Capture the cell that displays the provided text and extract its [X, Y] central coordinate. 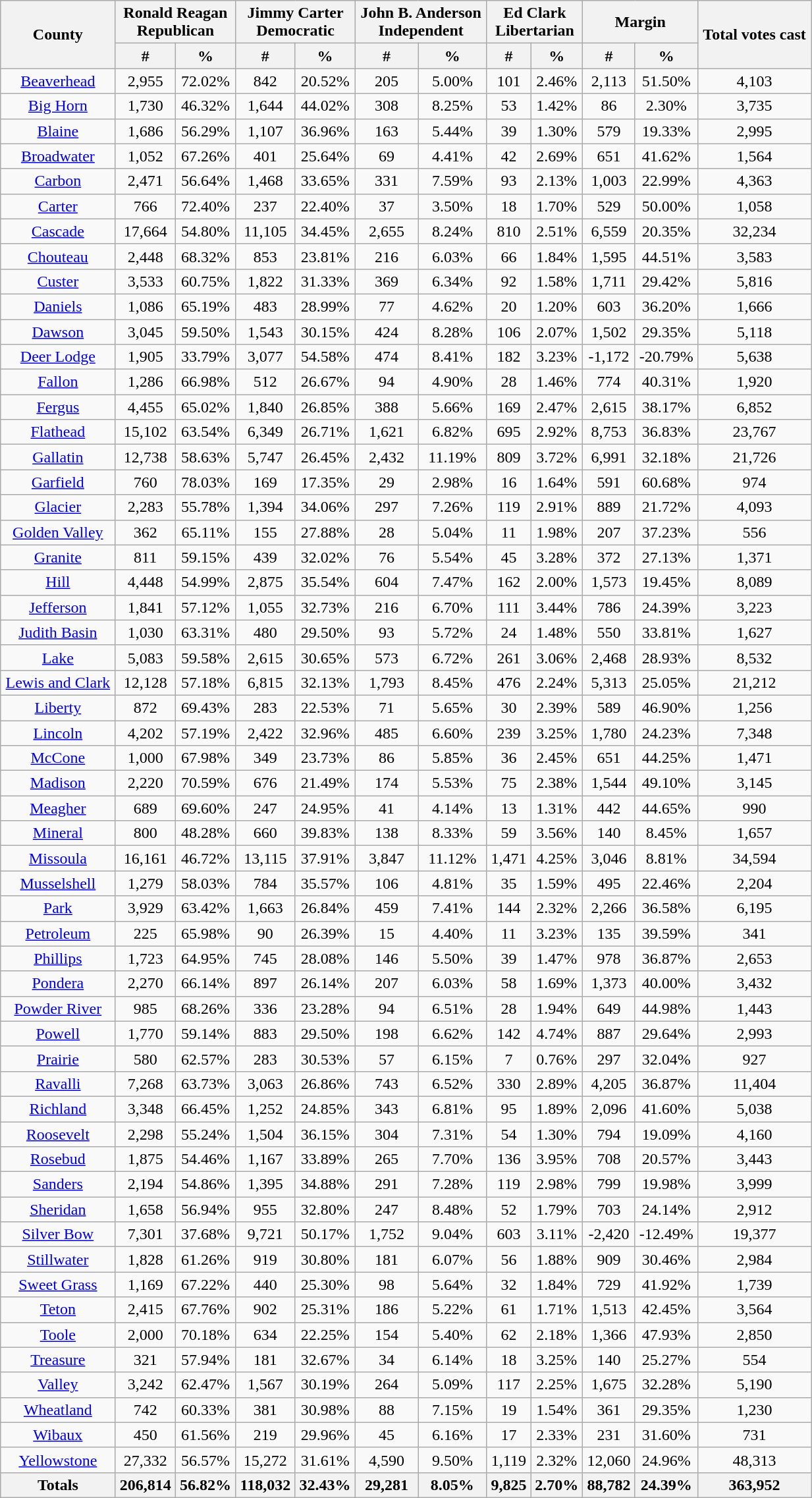
4.14% [452, 808]
61.26% [205, 1260]
Glacier [58, 507]
1,230 [755, 1410]
34.88% [325, 1184]
Stillwater [58, 1260]
19.45% [666, 582]
111 [508, 607]
Pondera [58, 984]
424 [386, 331]
36.83% [666, 432]
604 [386, 582]
32,234 [755, 231]
225 [145, 933]
57.19% [205, 733]
7.15% [452, 1410]
McCone [58, 758]
660 [265, 833]
Powell [58, 1034]
88,782 [609, 1485]
2.18% [557, 1335]
25.05% [666, 682]
4.74% [557, 1034]
57.12% [205, 607]
4.62% [452, 306]
16 [508, 482]
19.33% [666, 131]
Lewis and Clark [58, 682]
76 [386, 557]
5.50% [452, 958]
5.54% [452, 557]
529 [609, 206]
2,113 [609, 81]
1,286 [145, 382]
2.39% [557, 707]
634 [265, 1335]
182 [508, 357]
33.81% [666, 632]
68.32% [205, 256]
1.79% [557, 1209]
5,038 [755, 1109]
3.95% [557, 1159]
1.98% [557, 532]
198 [386, 1034]
2.07% [557, 331]
70.59% [205, 783]
23.73% [325, 758]
Beaverhead [58, 81]
5,190 [755, 1385]
9.50% [452, 1460]
26.45% [325, 457]
34,594 [755, 858]
Toole [58, 1335]
205 [386, 81]
2,000 [145, 1335]
Blaine [58, 131]
1,086 [145, 306]
265 [386, 1159]
649 [609, 1009]
3,847 [386, 858]
51.50% [666, 81]
1,252 [265, 1109]
20.35% [666, 231]
22.46% [666, 883]
67.26% [205, 156]
1,107 [265, 131]
6.52% [452, 1084]
5.53% [452, 783]
Deer Lodge [58, 357]
23.81% [325, 256]
495 [609, 883]
54.99% [205, 582]
4.81% [452, 883]
439 [265, 557]
33.79% [205, 357]
1,822 [265, 281]
1,167 [265, 1159]
88 [386, 1410]
2,220 [145, 783]
27.88% [325, 532]
2.30% [666, 106]
264 [386, 1385]
573 [386, 657]
30.19% [325, 1385]
44.65% [666, 808]
69.60% [205, 808]
Jefferson [58, 607]
55.24% [205, 1134]
2,468 [609, 657]
5,083 [145, 657]
6.14% [452, 1360]
1,793 [386, 682]
11.12% [452, 858]
1,543 [265, 331]
4,093 [755, 507]
1,840 [265, 407]
Missoula [58, 858]
6.62% [452, 1034]
36.15% [325, 1134]
6.72% [452, 657]
19,377 [755, 1234]
9,721 [265, 1234]
1.71% [557, 1310]
556 [755, 532]
65.19% [205, 306]
60.75% [205, 281]
1,504 [265, 1134]
Daniels [58, 306]
8.48% [452, 1209]
13 [508, 808]
50.17% [325, 1234]
Fallon [58, 382]
Big Horn [58, 106]
853 [265, 256]
7.59% [452, 181]
4,455 [145, 407]
56.64% [205, 181]
1,119 [508, 1460]
8.33% [452, 833]
1,657 [755, 833]
Jimmy CarterDemocratic [296, 22]
Park [58, 908]
15 [386, 933]
2.91% [557, 507]
54.46% [205, 1159]
579 [609, 131]
30.65% [325, 657]
23.28% [325, 1009]
450 [145, 1435]
5.65% [452, 707]
54.86% [205, 1184]
144 [508, 908]
887 [609, 1034]
1,371 [755, 557]
4,590 [386, 1460]
30.98% [325, 1410]
7.70% [452, 1159]
1,030 [145, 632]
90 [265, 933]
330 [508, 1084]
476 [508, 682]
842 [265, 81]
3,077 [265, 357]
206,814 [145, 1485]
6.70% [452, 607]
1,564 [755, 156]
42 [508, 156]
3,443 [755, 1159]
Gallatin [58, 457]
1.48% [557, 632]
41.60% [666, 1109]
26.67% [325, 382]
Sweet Grass [58, 1285]
1,567 [265, 1385]
34.06% [325, 507]
799 [609, 1184]
1,920 [755, 382]
3.28% [557, 557]
62.57% [205, 1059]
1.42% [557, 106]
30.80% [325, 1260]
760 [145, 482]
62 [508, 1335]
67.98% [205, 758]
261 [508, 657]
22.25% [325, 1335]
978 [609, 958]
Ravalli [58, 1084]
4.90% [452, 382]
63.54% [205, 432]
19 [508, 1410]
3,046 [609, 858]
-1,172 [609, 357]
5.44% [452, 131]
98 [386, 1285]
5,638 [755, 357]
92 [508, 281]
2,850 [755, 1335]
1,627 [755, 632]
1,686 [145, 131]
19.98% [666, 1184]
6.81% [452, 1109]
44.25% [666, 758]
Garfield [58, 482]
Prairie [58, 1059]
22.40% [325, 206]
459 [386, 908]
6,195 [755, 908]
Chouteau [58, 256]
4.40% [452, 933]
8.05% [452, 1485]
Mineral [58, 833]
708 [609, 1159]
Powder River [58, 1009]
372 [609, 557]
13,115 [265, 858]
56 [508, 1260]
810 [508, 231]
162 [508, 582]
32.67% [325, 1360]
39.83% [325, 833]
742 [145, 1410]
17 [508, 1435]
2,204 [755, 883]
135 [609, 933]
2,415 [145, 1310]
304 [386, 1134]
60.68% [666, 482]
1,595 [609, 256]
42.45% [666, 1310]
550 [609, 632]
40.31% [666, 382]
2.89% [557, 1084]
3,045 [145, 331]
743 [386, 1084]
3.06% [557, 657]
3.50% [452, 206]
3,564 [755, 1310]
809 [508, 457]
239 [508, 733]
1,055 [265, 607]
24.95% [325, 808]
5.40% [452, 1335]
39.59% [666, 933]
138 [386, 833]
745 [265, 958]
Fergus [58, 407]
33.65% [325, 181]
5,118 [755, 331]
186 [386, 1310]
695 [508, 432]
12,060 [609, 1460]
17.35% [325, 482]
336 [265, 1009]
46.72% [205, 858]
1,169 [145, 1285]
63.31% [205, 632]
1,544 [609, 783]
24.23% [666, 733]
3,735 [755, 106]
67.76% [205, 1310]
60.33% [205, 1410]
811 [145, 557]
5.64% [452, 1285]
2,432 [386, 457]
70.18% [205, 1335]
331 [386, 181]
61 [508, 1310]
27,332 [145, 1460]
County [58, 34]
44.51% [666, 256]
1.70% [557, 206]
22.53% [325, 707]
Richland [58, 1109]
2.47% [557, 407]
388 [386, 407]
59.58% [205, 657]
3,223 [755, 607]
21,726 [755, 457]
24.14% [666, 1209]
2.38% [557, 783]
1,739 [755, 1285]
1,443 [755, 1009]
8.81% [666, 858]
37.23% [666, 532]
2,096 [609, 1109]
883 [265, 1034]
25.31% [325, 1310]
Phillips [58, 958]
1,052 [145, 156]
1,780 [609, 733]
50.00% [666, 206]
24.96% [666, 1460]
12,128 [145, 682]
55.78% [205, 507]
3,063 [265, 1084]
Teton [58, 1310]
-20.79% [666, 357]
48.28% [205, 833]
927 [755, 1059]
2,194 [145, 1184]
1,828 [145, 1260]
35 [508, 883]
75 [508, 783]
2.46% [557, 81]
59.15% [205, 557]
32.43% [325, 1485]
26.86% [325, 1084]
7 [508, 1059]
54.80% [205, 231]
2.51% [557, 231]
6,991 [609, 457]
36.96% [325, 131]
29.64% [666, 1034]
26.39% [325, 933]
Flathead [58, 432]
31.60% [666, 1435]
6.82% [452, 432]
909 [609, 1260]
2.13% [557, 181]
3,533 [145, 281]
3,999 [755, 1184]
37.91% [325, 858]
41.62% [666, 156]
974 [755, 482]
72.02% [205, 81]
33.89% [325, 1159]
52 [508, 1209]
2.45% [557, 758]
56.57% [205, 1460]
25.27% [666, 1360]
1,000 [145, 758]
2,875 [265, 582]
36.20% [666, 306]
2,653 [755, 958]
49.10% [666, 783]
4,448 [145, 582]
95 [508, 1109]
8,532 [755, 657]
589 [609, 707]
46.32% [205, 106]
1,003 [609, 181]
3,583 [755, 256]
Silver Bow [58, 1234]
1.47% [557, 958]
1,621 [386, 432]
Sanders [58, 1184]
11.19% [452, 457]
Total votes cast [755, 34]
22.99% [666, 181]
19.09% [666, 1134]
32.28% [666, 1385]
4,160 [755, 1134]
29 [386, 482]
12,738 [145, 457]
-12.49% [666, 1234]
28.93% [666, 657]
1,770 [145, 1034]
56.94% [205, 1209]
889 [609, 507]
766 [145, 206]
4.41% [452, 156]
36.58% [666, 908]
57.94% [205, 1360]
Golden Valley [58, 532]
28.99% [325, 306]
1,658 [145, 1209]
26.84% [325, 908]
65.11% [205, 532]
71 [386, 707]
703 [609, 1209]
24.85% [325, 1109]
7.26% [452, 507]
1,373 [609, 984]
32.80% [325, 1209]
7,348 [755, 733]
146 [386, 958]
7.47% [452, 582]
20.52% [325, 81]
Roosevelt [58, 1134]
11,105 [265, 231]
6.16% [452, 1435]
32.18% [666, 457]
4,202 [145, 733]
3.11% [557, 1234]
580 [145, 1059]
41 [386, 808]
2.24% [557, 682]
3,929 [145, 908]
2.00% [557, 582]
2,283 [145, 507]
154 [386, 1335]
6.51% [452, 1009]
29.96% [325, 1435]
Hill [58, 582]
25.30% [325, 1285]
2,655 [386, 231]
731 [755, 1435]
2,422 [265, 733]
440 [265, 1285]
1.89% [557, 1109]
291 [386, 1184]
800 [145, 833]
794 [609, 1134]
7.41% [452, 908]
1,752 [386, 1234]
2,955 [145, 81]
68.26% [205, 1009]
Madison [58, 783]
990 [755, 808]
902 [265, 1310]
37 [386, 206]
32.13% [325, 682]
784 [265, 883]
Totals [58, 1485]
16,161 [145, 858]
Judith Basin [58, 632]
6.15% [452, 1059]
5.09% [452, 1385]
26.14% [325, 984]
6,852 [755, 407]
30.53% [325, 1059]
Sheridan [58, 1209]
321 [145, 1360]
57 [386, 1059]
362 [145, 532]
21,212 [755, 682]
442 [609, 808]
59.50% [205, 331]
7,301 [145, 1234]
46.90% [666, 707]
0.76% [557, 1059]
219 [265, 1435]
1.69% [557, 984]
38.17% [666, 407]
483 [265, 306]
53 [508, 106]
3.72% [557, 457]
3.44% [557, 607]
15,102 [145, 432]
62.47% [205, 1385]
8,753 [609, 432]
2,984 [755, 1260]
Yellowstone [58, 1460]
3.56% [557, 833]
2,912 [755, 1209]
30 [508, 707]
Carter [58, 206]
1,711 [609, 281]
31.61% [325, 1460]
2.69% [557, 156]
23,767 [755, 432]
1.88% [557, 1260]
237 [265, 206]
Lincoln [58, 733]
27.13% [666, 557]
Lake [58, 657]
1.31% [557, 808]
35.57% [325, 883]
Liberty [58, 707]
21.72% [666, 507]
17,664 [145, 231]
343 [386, 1109]
Treasure [58, 1360]
919 [265, 1260]
554 [755, 1360]
676 [265, 783]
136 [508, 1159]
66.14% [205, 984]
7.31% [452, 1134]
1.46% [557, 382]
Rosebud [58, 1159]
729 [609, 1285]
36 [508, 758]
1,573 [609, 582]
32.73% [325, 607]
58 [508, 984]
1,841 [145, 607]
48,313 [755, 1460]
6.07% [452, 1260]
231 [609, 1435]
101 [508, 81]
474 [386, 357]
20 [508, 306]
26.85% [325, 407]
349 [265, 758]
2.92% [557, 432]
24 [508, 632]
Ed ClarkLibertarian [535, 22]
54.58% [325, 357]
2,266 [609, 908]
985 [145, 1009]
142 [508, 1034]
59.14% [205, 1034]
Custer [58, 281]
28.08% [325, 958]
1.54% [557, 1410]
1,905 [145, 357]
1,875 [145, 1159]
58.03% [205, 883]
174 [386, 783]
2,471 [145, 181]
25.64% [325, 156]
61.56% [205, 1435]
1.20% [557, 306]
1,279 [145, 883]
2.25% [557, 1385]
5.22% [452, 1310]
66.98% [205, 382]
3,432 [755, 984]
1.59% [557, 883]
308 [386, 106]
78.03% [205, 482]
1,394 [265, 507]
5,747 [265, 457]
369 [386, 281]
Granite [58, 557]
1,395 [265, 1184]
2.70% [557, 1485]
69 [386, 156]
1,058 [755, 206]
35.54% [325, 582]
34 [386, 1360]
3,145 [755, 783]
8.25% [452, 106]
118,032 [265, 1485]
6,815 [265, 682]
2,993 [755, 1034]
774 [609, 382]
689 [145, 808]
1,666 [755, 306]
69.43% [205, 707]
Petroleum [58, 933]
64.95% [205, 958]
7.28% [452, 1184]
65.02% [205, 407]
20.57% [666, 1159]
4,363 [755, 181]
786 [609, 607]
32 [508, 1285]
John B. AndersonIndependent [421, 22]
Meagher [58, 808]
5.00% [452, 81]
41.92% [666, 1285]
1,256 [755, 707]
1,502 [609, 331]
897 [265, 984]
512 [265, 382]
7,268 [145, 1084]
5.85% [452, 758]
32.96% [325, 733]
54 [508, 1134]
44.02% [325, 106]
56.29% [205, 131]
361 [609, 1410]
66 [508, 256]
5.04% [452, 532]
1,663 [265, 908]
67.22% [205, 1285]
30.46% [666, 1260]
117 [508, 1385]
32.02% [325, 557]
Musselshell [58, 883]
4,205 [609, 1084]
1,468 [265, 181]
8.24% [452, 231]
32.04% [666, 1059]
8.41% [452, 357]
2,298 [145, 1134]
47.93% [666, 1335]
5.72% [452, 632]
8.28% [452, 331]
4.25% [557, 858]
65.98% [205, 933]
31.33% [325, 281]
480 [265, 632]
2,995 [755, 131]
2,448 [145, 256]
4,103 [755, 81]
15,272 [265, 1460]
1.94% [557, 1009]
485 [386, 733]
72.40% [205, 206]
1,723 [145, 958]
6,559 [609, 231]
5.66% [452, 407]
3,348 [145, 1109]
57.18% [205, 682]
-2,420 [609, 1234]
155 [265, 532]
401 [265, 156]
34.45% [325, 231]
Valley [58, 1385]
Ronald ReaganRepublican [175, 22]
1,366 [609, 1335]
1,644 [265, 106]
163 [386, 131]
Carbon [58, 181]
3,242 [145, 1385]
Margin [640, 22]
63.42% [205, 908]
59 [508, 833]
341 [755, 933]
40.00% [666, 984]
29.42% [666, 281]
37.68% [205, 1234]
6,349 [265, 432]
955 [265, 1209]
2.33% [557, 1435]
21.49% [325, 783]
29,281 [386, 1485]
66.45% [205, 1109]
56.82% [205, 1485]
5,313 [609, 682]
9.04% [452, 1234]
1,730 [145, 106]
Cascade [58, 231]
30.15% [325, 331]
8,089 [755, 582]
63.73% [205, 1084]
1.64% [557, 482]
2,270 [145, 984]
11,404 [755, 1084]
872 [145, 707]
77 [386, 306]
Broadwater [58, 156]
Dawson [58, 331]
6.60% [452, 733]
26.71% [325, 432]
1,675 [609, 1385]
5,816 [755, 281]
58.63% [205, 457]
363,952 [755, 1485]
591 [609, 482]
9,825 [508, 1485]
6.34% [452, 281]
381 [265, 1410]
44.98% [666, 1009]
Wheatland [58, 1410]
1.58% [557, 281]
Wibaux [58, 1435]
1,513 [609, 1310]
